From the cell containing the given text, extract its center point as (x, y) coordinate. 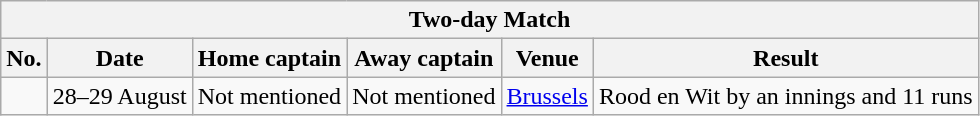
Brussels (547, 96)
Date (120, 58)
Away captain (424, 58)
Result (786, 58)
No. (24, 58)
Two-day Match (490, 20)
Rood en Wit by an innings and 11 runs (786, 96)
28–29 August (120, 96)
Home captain (269, 58)
Venue (547, 58)
